Determine the [x, y] coordinate at the center of the cell enclosing the given text.  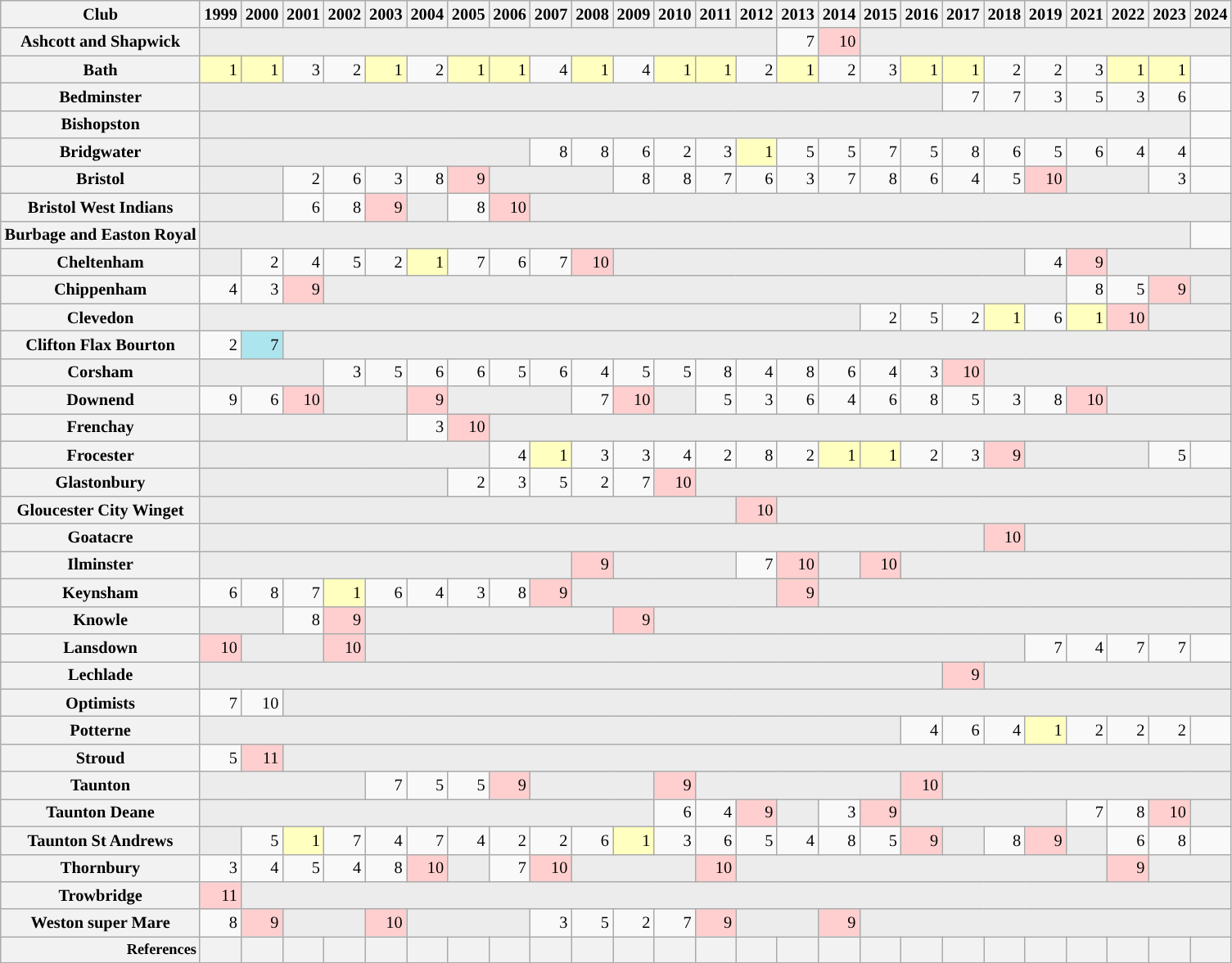
Bedminster [101, 97]
Keynsham [101, 592]
Taunton Deane [101, 812]
Chippenham [101, 290]
1999 [220, 14]
Ashcott and Shapwick [101, 42]
Lechlade [101, 675]
Thornbury [101, 868]
Potterne [101, 730]
Bishopston [101, 124]
2016 [922, 14]
Frenchay [101, 427]
Trowbridge [101, 895]
2015 [880, 14]
Lansdown [101, 647]
2019 [1045, 14]
2023 [1169, 14]
Frocester [101, 455]
2022 [1128, 14]
2013 [797, 14]
Burbage and Easton Royal [101, 235]
2010 [675, 14]
Corsham [101, 372]
2021 [1086, 14]
2017 [963, 14]
2006 [509, 14]
Goatacre [101, 538]
2000 [262, 14]
Downend [101, 400]
2012 [756, 14]
Knowle [101, 620]
Bristol [101, 179]
Gloucester City Winget [101, 510]
2005 [468, 14]
Taunton St Andrews [101, 840]
Bath [101, 70]
2024 [1211, 14]
Club [101, 14]
2004 [427, 14]
Cheltenham [101, 262]
Weston super Mare [101, 923]
2011 [715, 14]
2002 [345, 14]
Taunton [101, 785]
References [101, 949]
2018 [1004, 14]
Ilminster [101, 565]
2008 [592, 14]
2009 [634, 14]
2001 [303, 14]
Clifton Flax Bourton [101, 344]
2007 [551, 14]
Optimists [101, 703]
2003 [386, 14]
Clevedon [101, 317]
Glastonbury [101, 482]
Stroud [101, 758]
2014 [839, 14]
Bridgwater [101, 152]
Bristol West Indians [101, 207]
